For the text-containing cell, return its midpoint in (x, y) coordinate format. 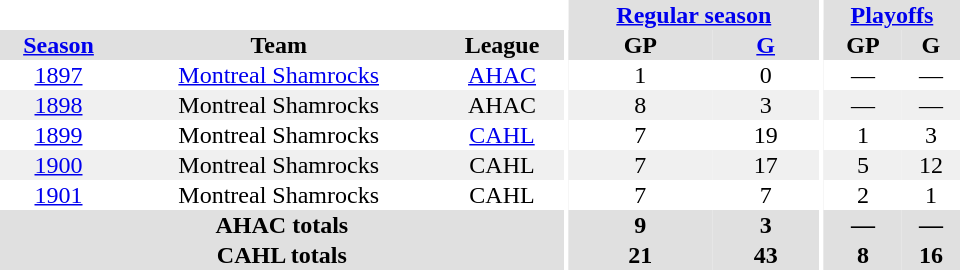
2 (863, 195)
0 (766, 75)
CAHL totals (282, 255)
Playoffs (892, 15)
16 (931, 255)
Season (58, 45)
Regular season (694, 15)
5 (863, 165)
19 (766, 135)
1899 (58, 135)
1898 (58, 105)
1897 (58, 75)
1900 (58, 165)
43 (766, 255)
9 (640, 225)
AHAC totals (282, 225)
17 (766, 165)
21 (640, 255)
12 (931, 165)
Team (278, 45)
League (502, 45)
1901 (58, 195)
